Detect which cell encompasses the target text, then output its [X, Y] center coordinate. 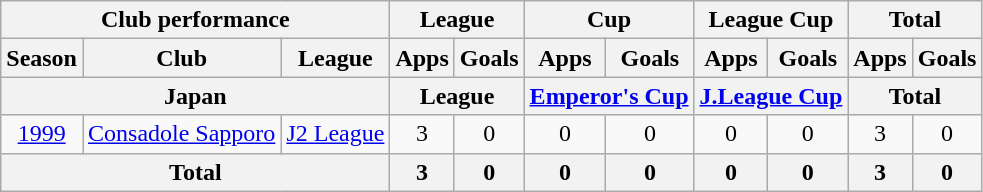
Club performance [196, 20]
Emperor's Cup [609, 96]
J2 League [336, 134]
Consadole Sapporo [181, 134]
Club [181, 58]
Japan [196, 96]
Cup [609, 20]
League Cup [771, 20]
1999 [42, 134]
J.League Cup [771, 96]
Season [42, 58]
